Return (x, y) of the center of cell containing provided text 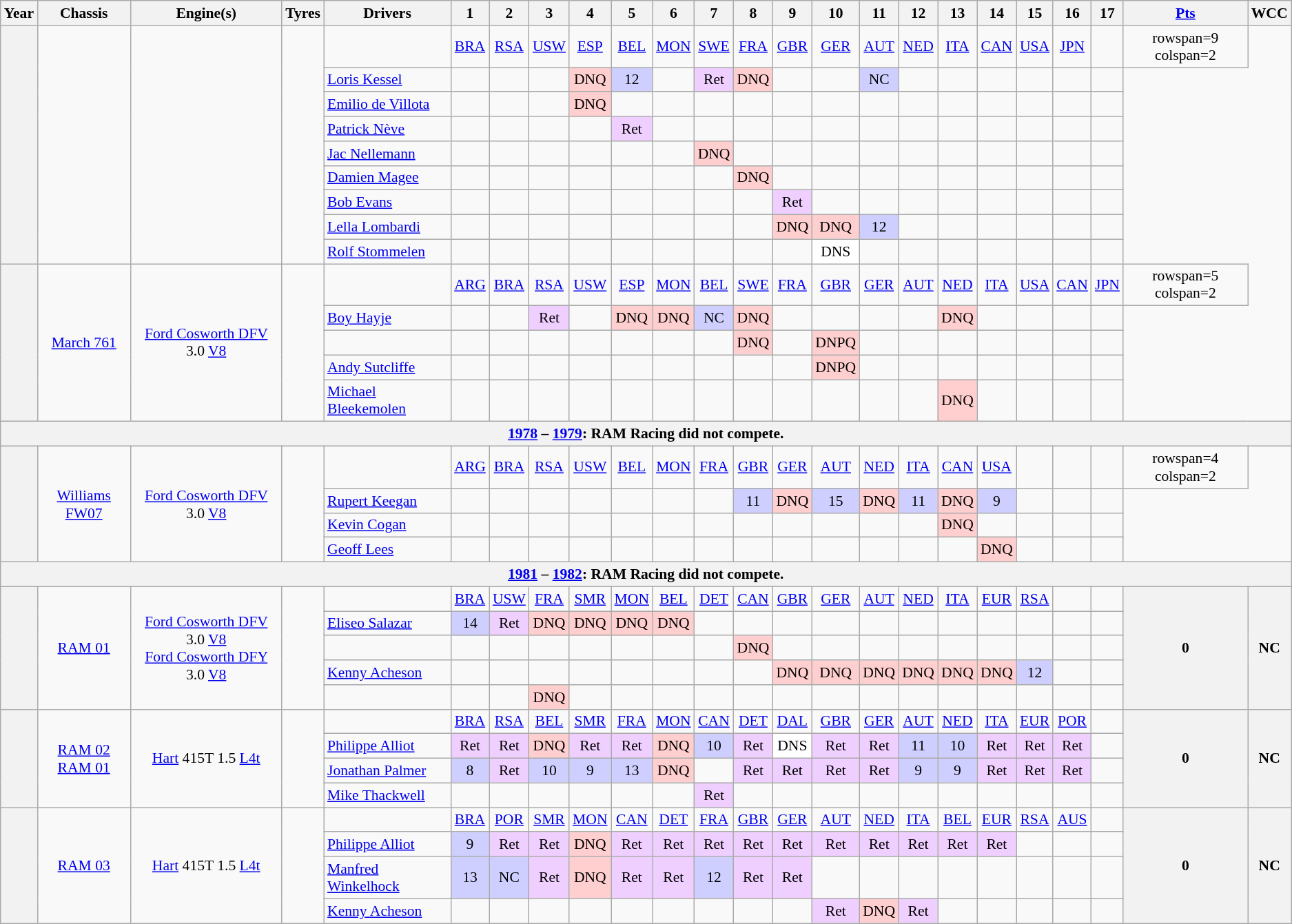
rowspan=9 colspan=2 (1185, 47)
rowspan=4 colspan=2 (1185, 467)
6 (674, 13)
Loris Kessel (387, 80)
Patrick Nève (387, 129)
Bob Evans (387, 203)
1978 – 1979: RAM Racing did not compete. (646, 434)
Drivers (387, 13)
Michael Bleekemolen (387, 401)
7 (714, 13)
Eliseo Salazar (387, 624)
1981 – 1982: RAM Racing did not compete. (646, 575)
5 (633, 13)
Manfred Winkelhock (387, 878)
March 761 (84, 343)
WCC (1269, 13)
Mike Thackwell (387, 795)
Kevin Cogan (387, 525)
Ford Cosworth DFV 3.0 V8Ford Cosworth DFY 3.0 V8 (206, 648)
Tyres (303, 13)
Chassis (84, 13)
Lella Lombardi (387, 227)
RAM 01 (84, 648)
1 (470, 13)
Rolf Stommelen (387, 251)
Jonathan Palmer (387, 771)
Williams FW07 (84, 504)
rowspan=5 colspan=2 (1185, 285)
Andy Sutcliffe (387, 367)
DAL (792, 721)
2 (509, 13)
Year (19, 13)
RAM 03 (84, 865)
Jac Nellemann (387, 154)
4 (590, 13)
Boy Hayje (387, 318)
17 (1107, 13)
16 (1072, 13)
AUS (1072, 820)
Engine(s) (206, 13)
Emilio de Villota (387, 105)
3 (549, 13)
Pts (1185, 13)
Geoff Lees (387, 550)
Damien Magee (387, 178)
Rupert Keegan (387, 501)
RAM 02RAM 01 (84, 758)
